Identify which cell holds the provided text, then report its [x, y] central coordinate. 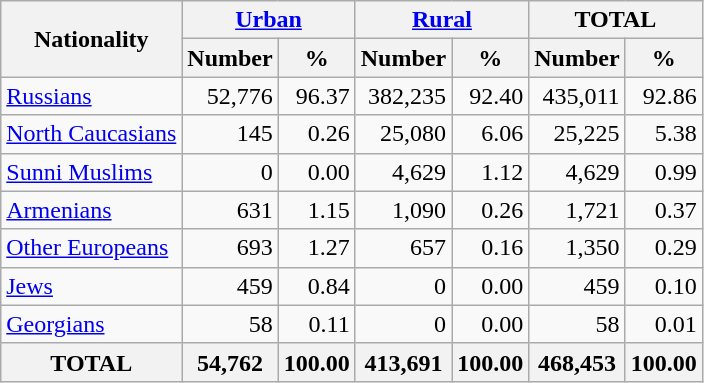
25,225 [577, 134]
Russians [92, 96]
Rural [442, 20]
96.37 [316, 96]
0.10 [664, 286]
693 [230, 248]
1,350 [577, 248]
0.99 [664, 172]
Other Europeans [92, 248]
North Caucasians [92, 134]
0.37 [664, 210]
1.12 [490, 172]
Jews [92, 286]
1.27 [316, 248]
145 [230, 134]
Sunni Muslims [92, 172]
657 [403, 248]
5.38 [664, 134]
631 [230, 210]
0.29 [664, 248]
Georgians [92, 324]
Nationality [92, 39]
92.86 [664, 96]
6.06 [490, 134]
1,721 [577, 210]
25,080 [403, 134]
54,762 [230, 362]
52,776 [230, 96]
Urban [268, 20]
382,235 [403, 96]
0.84 [316, 286]
413,691 [403, 362]
0.16 [490, 248]
Armenians [92, 210]
1.15 [316, 210]
0.01 [664, 324]
92.40 [490, 96]
468,453 [577, 362]
435,011 [577, 96]
0.11 [316, 324]
1,090 [403, 210]
